From the cell containing the given text, extract its center point as (x, y) coordinate. 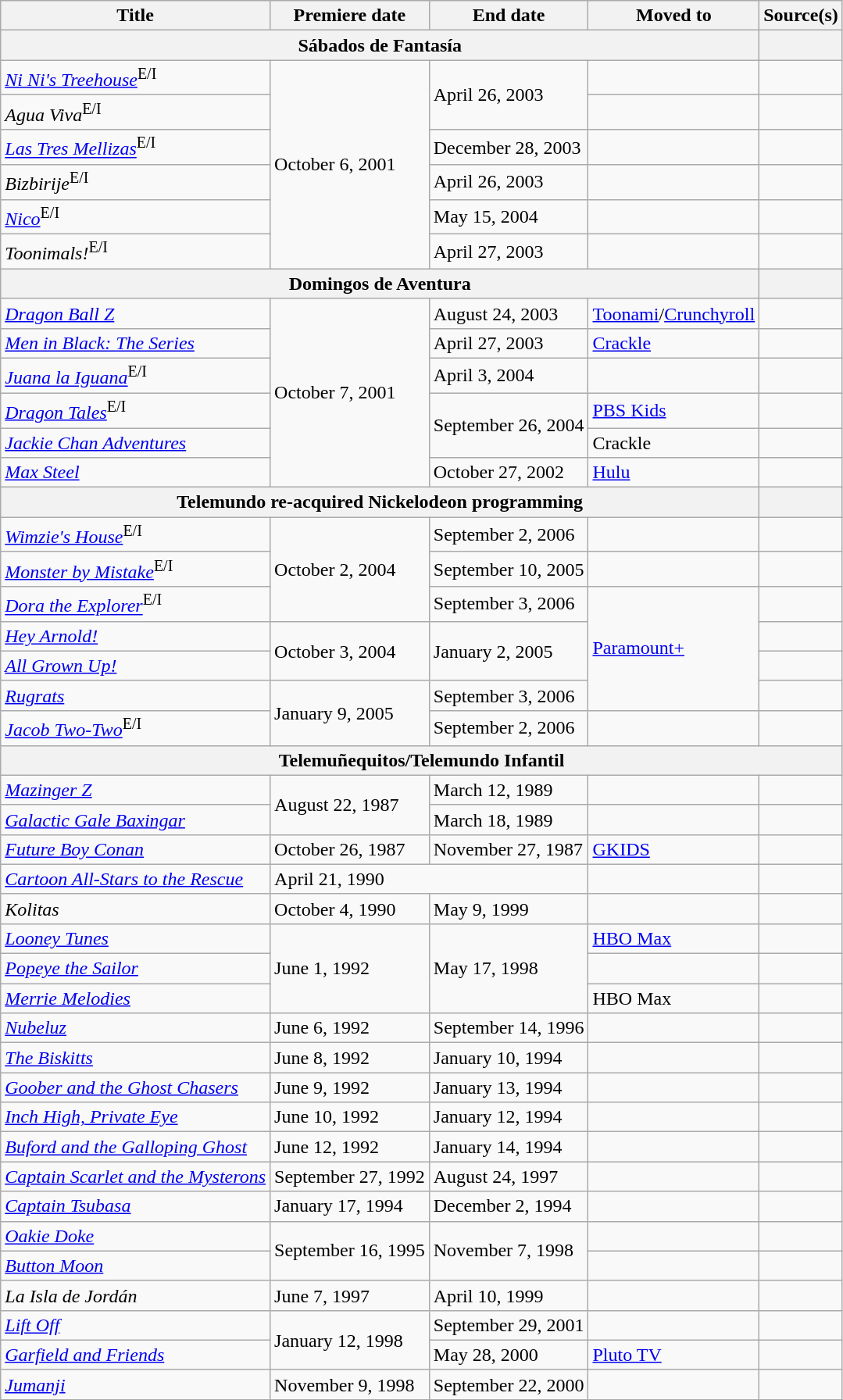
October 2, 2004 (350, 570)
March 18, 1989 (509, 820)
October 6, 2001 (350, 164)
Men in Black: The Series (136, 343)
Telemuñequitos/Telemundo Infantil (422, 760)
All Grown Up! (136, 666)
June 9, 1992 (350, 1087)
Wimzie's HouseE/I (136, 534)
Premiere date (350, 16)
January 17, 1994 (350, 1206)
La Isla de Jordán (136, 1295)
Mazinger Z (136, 790)
October 27, 2002 (509, 473)
Toonimals!E/I (136, 252)
October 3, 2004 (350, 651)
Pluto TV (673, 1355)
January 12, 1998 (350, 1340)
June 8, 1992 (350, 1058)
Monster by MistakeE/I (136, 569)
Garfield and Friends (136, 1355)
January 13, 1994 (509, 1087)
October 7, 2001 (350, 392)
November 9, 1998 (350, 1384)
November 7, 1998 (509, 1251)
Las Tres MellizasE/I (136, 147)
September 29, 2001 (509, 1325)
September 10, 2005 (509, 569)
August 22, 1987 (350, 805)
Captain Scarlet and the Mysterons (136, 1177)
Ni Ni's TreehouseE/I (136, 78)
Rugrats (136, 695)
December 28, 2003 (509, 147)
The Biskitts (136, 1058)
Buford and the Galloping Ghost (136, 1147)
October 4, 1990 (350, 909)
Goober and the Ghost Chasers (136, 1087)
May 17, 1998 (509, 968)
Galactic Gale Baxingar (136, 820)
June 7, 1997 (350, 1295)
May 15, 2004 (509, 217)
Dora the ExplorerE/I (136, 605)
Source(s) (802, 16)
Dragon TalesE/I (136, 411)
May 28, 2000 (509, 1355)
BizbirijeE/I (136, 183)
Button Moon (136, 1266)
Merrie Melodies (136, 998)
Nubeluz (136, 1028)
Hey Arnold! (136, 636)
Domingos de Aventura (380, 284)
April 21, 1990 (430, 879)
GKIDS (673, 849)
Agua VivaE/I (136, 112)
August 24, 1997 (509, 1177)
June 1, 1992 (350, 968)
Lift Off (136, 1325)
April 10, 1999 (509, 1295)
Captain Tsubasa (136, 1206)
April 3, 2004 (509, 375)
Jackie Chan Adventures (136, 443)
Sábados de Fantasía (380, 45)
November 27, 1987 (509, 849)
August 24, 2003 (509, 313)
Popeye the Sailor (136, 969)
January 12, 1994 (509, 1117)
Cartoon All-Stars to the Rescue (136, 879)
Jacob Two-TwoE/I (136, 728)
End date (509, 16)
September 22, 2000 (509, 1384)
September 27, 1992 (350, 1177)
September 14, 1996 (509, 1028)
September 26, 2004 (509, 425)
June 12, 1992 (350, 1147)
December 2, 1994 (509, 1206)
Inch High, Private Eye (136, 1117)
Moved to (673, 16)
June 6, 1992 (350, 1028)
September 16, 1995 (350, 1251)
Hulu (673, 473)
Looney Tunes (136, 938)
March 12, 1989 (509, 790)
Toonami/Crunchyroll (673, 313)
Telemundo re-acquired Nickelodeon programming (380, 502)
Paramount+ (673, 648)
Max Steel (136, 473)
January 14, 1994 (509, 1147)
January 2, 2005 (509, 651)
October 26, 1987 (350, 849)
Dragon Ball Z (136, 313)
January 10, 1994 (509, 1058)
May 9, 1999 (509, 909)
NicoE/I (136, 217)
Future Boy Conan (136, 849)
Title (136, 16)
January 9, 2005 (350, 712)
Kolitas (136, 909)
Jumanji (136, 1384)
June 10, 1992 (350, 1117)
PBS Kids (673, 411)
Oakie Doke (136, 1236)
Juana la IguanaE/I (136, 375)
